Provide the [x, y] coordinate of the cell's center where the given text is located.  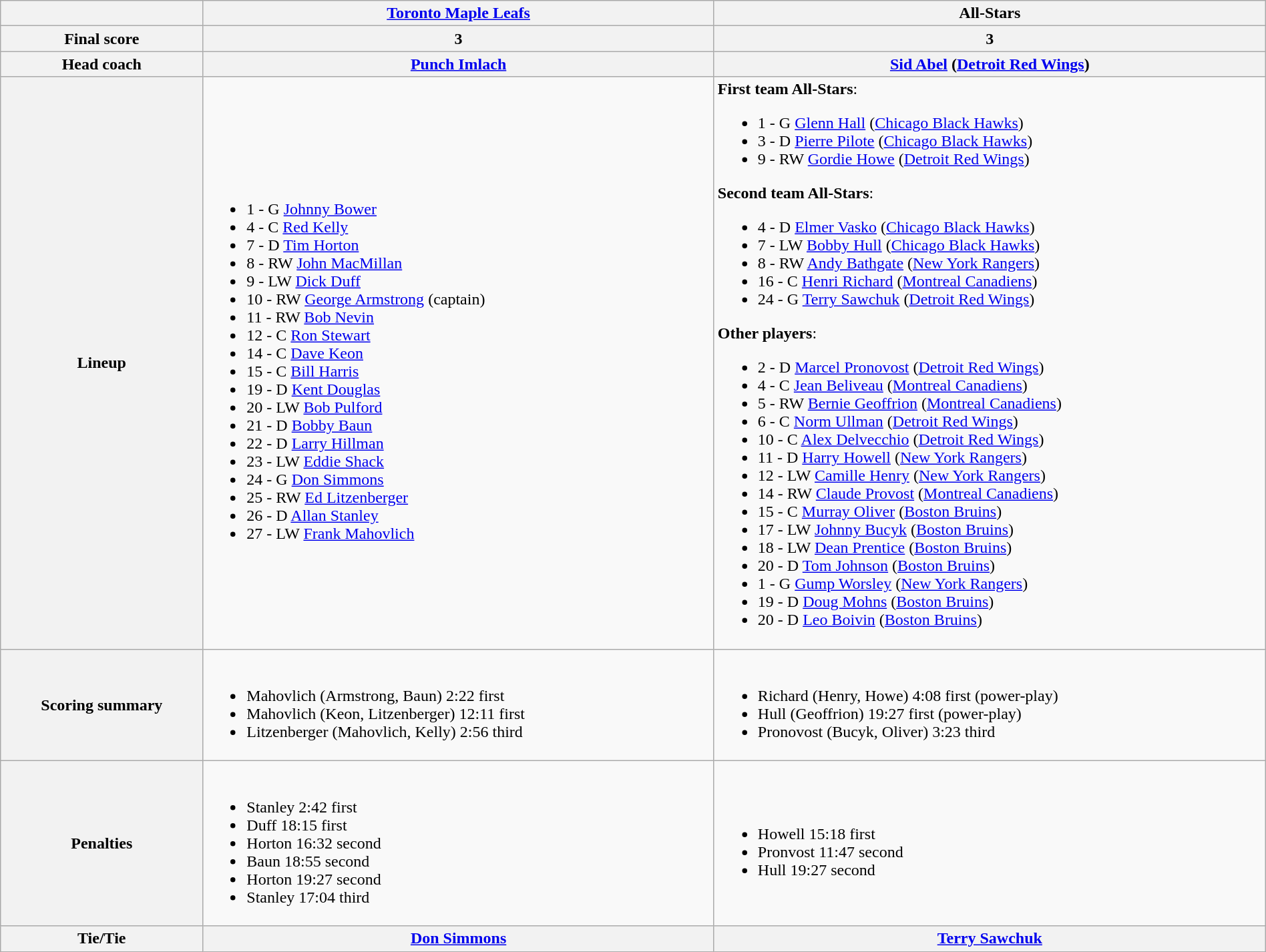
Howell 15:18 firstPronvost 11:47 secondHull 19:27 second [990, 843]
All-Stars [990, 13]
Lineup [101, 363]
Richard (Henry, Howe) 4:08 first (power-play)Hull (Geoffrion) 19:27 first (power-play)Pronovost (Bucyk, Oliver) 3:23 third [990, 705]
Final score [101, 39]
Toronto Maple Leafs [459, 13]
Tie/Tie [101, 939]
Don Simmons [459, 939]
Head coach [101, 64]
Penalties [101, 843]
Terry Sawchuk [990, 939]
Punch Imlach [459, 64]
Scoring summary [101, 705]
Mahovlich (Armstrong, Baun) 2:22 firstMahovlich (Keon, Litzenberger) 12:11 firstLitzenberger (Mahovlich, Kelly) 2:56 third [459, 705]
Sid Abel (Detroit Red Wings) [990, 64]
Stanley 2:42 firstDuff 18:15 firstHorton 16:32 secondBaun 18:55 secondHorton 19:27 secondStanley 17:04 third [459, 843]
